Scan for the cell matching the given text and deliver its (x, y) coordinate at center. 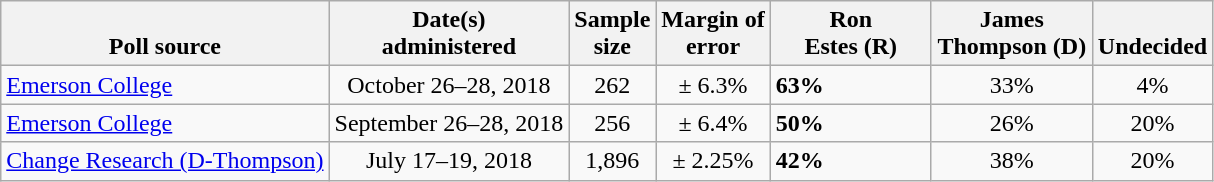
42% (850, 161)
63% (850, 85)
± 6.3% (713, 85)
October 26–28, 2018 (449, 85)
RonEstes (R) (850, 34)
Change Research (D-Thompson) (165, 161)
38% (1012, 161)
September 26–28, 2018 (449, 123)
Margin oferror (713, 34)
JamesThompson (D) (1012, 34)
50% (850, 123)
4% (1152, 85)
Samplesize (612, 34)
Undecided (1152, 34)
26% (1012, 123)
Date(s)administered (449, 34)
± 6.4% (713, 123)
± 2.25% (713, 161)
Poll source (165, 34)
33% (1012, 85)
July 17–19, 2018 (449, 161)
256 (612, 123)
262 (612, 85)
1,896 (612, 161)
